Provide the (X, Y) coordinate of the cell's center where the given text is located.  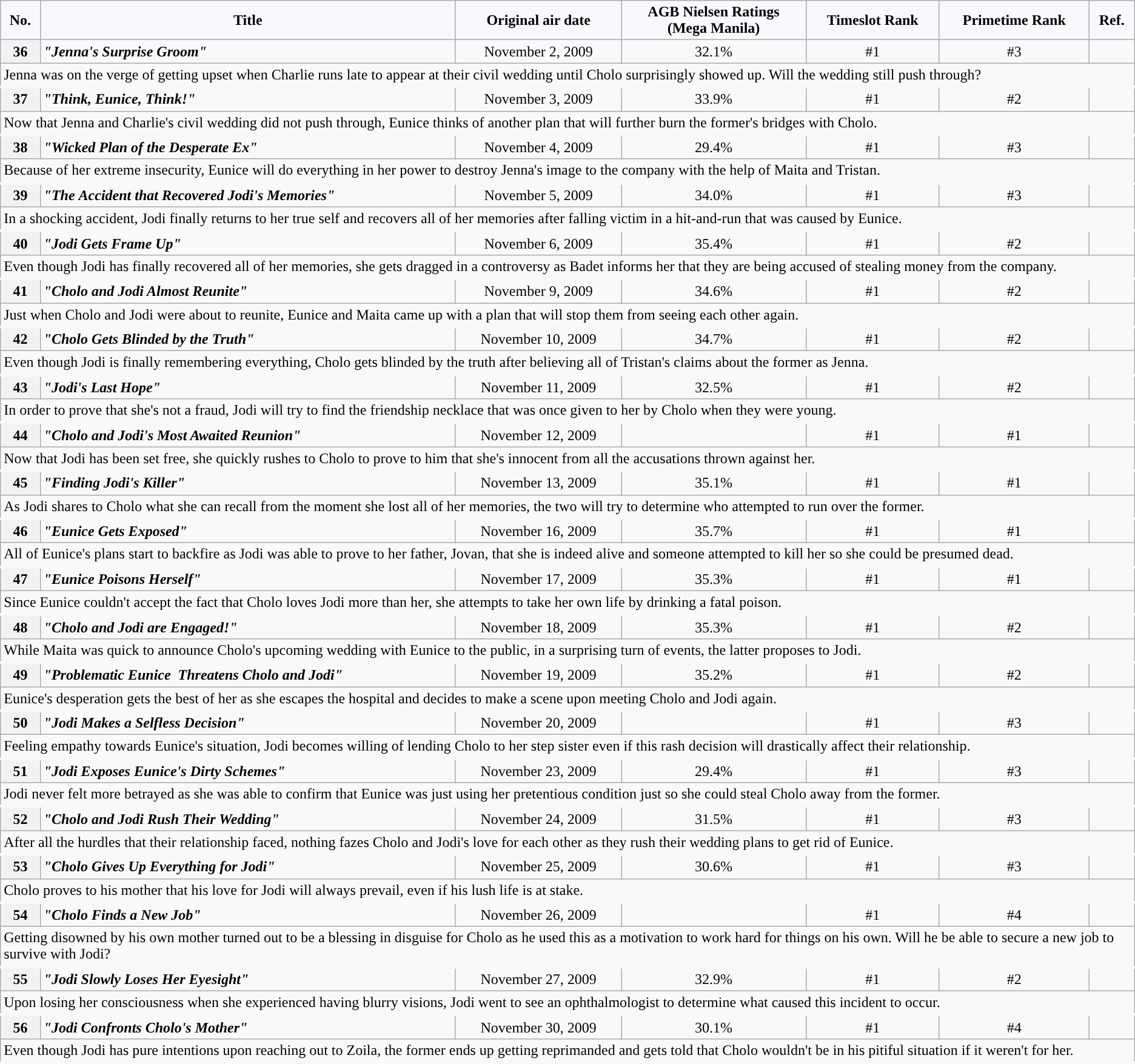
November 17, 2009 (538, 579)
56 (21, 1027)
"Eunice Gets Exposed" (247, 531)
39 (21, 195)
"Jodi Exposes Eunice's Dirty Schemes" (247, 771)
52 (21, 818)
32.5% (714, 387)
Just when Cholo and Jodi were about to reunite, Eunice and Maita came up with a plan that will stop them from seeing each other again. (567, 315)
November 16, 2009 (538, 531)
33.9% (714, 99)
November 6, 2009 (538, 243)
37 (21, 99)
Since Eunice couldn't accept the fact that Cholo loves Jodi more than her, she attempts to take her own life by drinking a fatal poison. (567, 603)
Cholo proves to his mother that his love for Jodi will always prevail, even if his lush life is at stake. (567, 891)
"Cholo Gets Blinded by the Truth" (247, 339)
November 18, 2009 (538, 627)
November 11, 2009 (538, 387)
November 13, 2009 (538, 483)
55 (21, 979)
"Wicked Plan of the Desperate Ex" (247, 147)
34.6% (714, 291)
In order to prove that she's not a fraud, Jodi will try to find the friendship necklace that was once given to her by Cholo when they were young. (567, 411)
41 (21, 291)
30.6% (714, 866)
"Jodi Makes a Selfless Decision" (247, 723)
"Cholo and Jodi Almost Reunite" (247, 291)
November 9, 2009 (538, 291)
48 (21, 627)
November 19, 2009 (538, 675)
November 24, 2009 (538, 818)
"Jodi Gets Frame Up" (247, 243)
November 2, 2009 (538, 52)
While Maita was quick to announce Cholo's upcoming wedding with Eunice to the public, in a surprising turn of events, the latter proposes to Jodi. (567, 651)
35.4% (714, 243)
November 30, 2009 (538, 1027)
50 (21, 723)
53 (21, 866)
"Cholo and Jodi's Most Awaited Reunion" (247, 435)
"Cholo Finds a New Job" (247, 915)
AGB Nielsen Ratings(Mega Manila) (714, 21)
"Jodi Confronts Cholo's Mother" (247, 1027)
November 12, 2009 (538, 435)
No. (21, 21)
November 4, 2009 (538, 147)
"Jodi Slowly Loses Her Eyesight" (247, 979)
Ref. (1112, 21)
35.7% (714, 531)
38 (21, 147)
November 10, 2009 (538, 339)
"Cholo and Jodi Rush Their Wedding" (247, 818)
Eunice's desperation gets the best of her as she escapes the hospital and decides to make a scene upon meeting Cholo and Jodi again. (567, 698)
November 3, 2009 (538, 99)
32.9% (714, 979)
"Eunice Poisons Herself" (247, 579)
31.5% (714, 818)
"Think, Eunice, Think!" (247, 99)
Primetime Rank (1014, 21)
32.1% (714, 52)
46 (21, 531)
34.0% (714, 195)
"Cholo Gives Up Everything for Jodi" (247, 866)
Timeslot Rank (872, 21)
Because of her extreme insecurity, Eunice will do everything in her power to destroy Jenna's image to the company with the help of Maita and Tristan. (567, 171)
November 20, 2009 (538, 723)
54 (21, 915)
35.2% (714, 675)
"Problematic Eunice Threatens Cholo and Jodi" (247, 675)
November 5, 2009 (538, 195)
36 (21, 52)
"Cholo and Jodi are Engaged!" (247, 627)
45 (21, 483)
November 25, 2009 (538, 866)
November 27, 2009 (538, 979)
"Jodi's Last Hope" (247, 387)
42 (21, 339)
30.1% (714, 1027)
51 (21, 771)
Now that Jodi has been set free, she quickly rushes to Cholo to prove to him that she's innocent from all the accusations thrown against her. (567, 459)
"Jenna's Surprise Groom" (247, 52)
Original air date (538, 21)
40 (21, 243)
November 23, 2009 (538, 771)
44 (21, 435)
43 (21, 387)
Title (247, 21)
47 (21, 579)
34.7% (714, 339)
35.1% (714, 483)
"Finding Jodi's Killer" (247, 483)
49 (21, 675)
"The Accident that Recovered Jodi's Memories" (247, 195)
November 26, 2009 (538, 915)
